Detect which cell encompasses the target text, then output its (x, y) center coordinate. 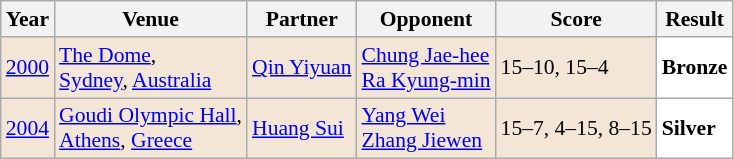
Huang Sui (302, 128)
Goudi Olympic Hall,Athens, Greece (150, 128)
Qin Yiyuan (302, 68)
15–7, 4–15, 8–15 (576, 128)
Silver (695, 128)
2000 (28, 68)
Bronze (695, 68)
Year (28, 19)
Chung Jae-hee Ra Kyung-min (426, 68)
15–10, 15–4 (576, 68)
The Dome,Sydney, Australia (150, 68)
2004 (28, 128)
Yang Wei Zhang Jiewen (426, 128)
Score (576, 19)
Venue (150, 19)
Opponent (426, 19)
Result (695, 19)
Partner (302, 19)
